Identify which cell holds the provided text, then report its [x, y] central coordinate. 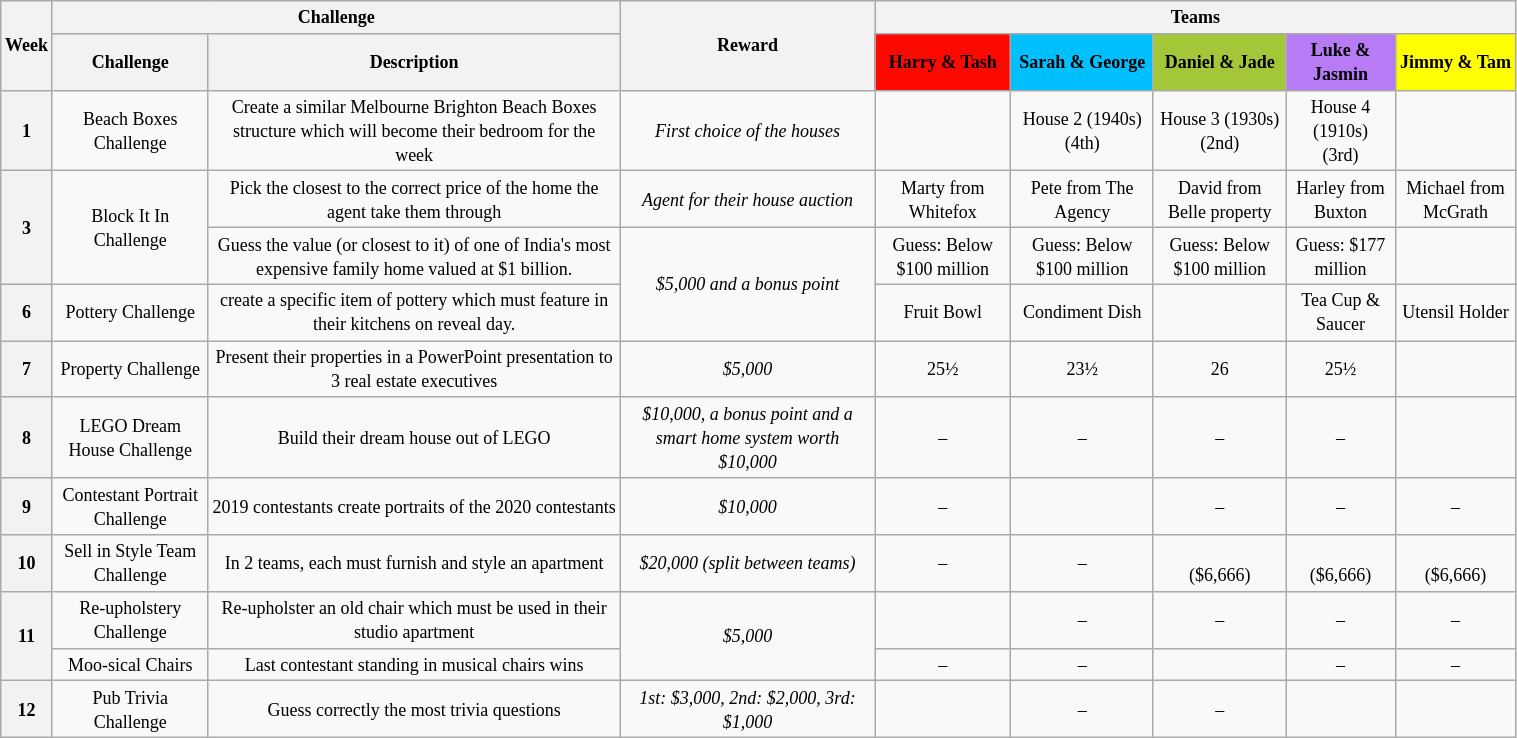
3 [27, 228]
Moo-sical Chairs [130, 664]
Harley from Buxton [1340, 200]
9 [27, 506]
Block It In Challenge [130, 228]
LEGO Dream House Challenge [130, 438]
6 [27, 312]
26 [1220, 370]
Week [27, 46]
Guess the value (or closest to it) of one of India's most expensive family home valued at $1 billion. [414, 256]
David from Belle property [1220, 200]
23½ [1082, 370]
First choice of the houses [748, 130]
Utensil Holder [1456, 312]
Luke & Jasmin [1340, 62]
Sell in Style Team Challenge [130, 564]
Property Challenge [130, 370]
2019 contestants create portraits of the 2020 contestants [414, 506]
Teams [1196, 18]
Sarah & George [1082, 62]
1st: $3,000, 2nd: $2,000, 3rd: $1,000 [748, 710]
8 [27, 438]
House 4 (1910s)(3rd) [1340, 130]
Reward [748, 46]
Guess: $177 million [1340, 256]
Jimmy & Tam [1456, 62]
Fruit Bowl [943, 312]
11 [27, 636]
Condiment Dish [1082, 312]
Contestant Portrait Challenge [130, 506]
Agent for their house auction [748, 200]
Description [414, 62]
create a specific item of pottery which must feature in their kitchens on reveal day. [414, 312]
1 [27, 130]
House 3 (1930s)(2nd) [1220, 130]
Marty from Whitefox [943, 200]
Michael from McGrath [1456, 200]
Re-upholster an old chair which must be used in their studio apartment [414, 620]
10 [27, 564]
$20,000 (split between teams) [748, 564]
$10,000 [748, 506]
House 2 (1940s)(4th) [1082, 130]
Build their dream house out of LEGO [414, 438]
Guess correctly the most trivia questions [414, 710]
Present their properties in a PowerPoint presentation to 3 real estate executives [414, 370]
Re-upholstery Challenge [130, 620]
Pottery Challenge [130, 312]
Daniel & Jade [1220, 62]
Beach Boxes Challenge [130, 130]
$10,000, a bonus point and a smart home system worth $10,000 [748, 438]
7 [27, 370]
Create a similar Melbourne Brighton Beach Boxes structure which will become their bedroom for the week [414, 130]
Last contestant standing in musical chairs wins [414, 664]
Tea Cup & Saucer [1340, 312]
In 2 teams, each must furnish and style an apartment [414, 564]
Pub Trivia Challenge [130, 710]
12 [27, 710]
Pete from The Agency [1082, 200]
$5,000 and a bonus point [748, 284]
Harry & Tash [943, 62]
Pick the closest to the correct price of the home the agent take them through [414, 200]
